Locate the cell with the specified text and output its (X, Y) center coordinate. 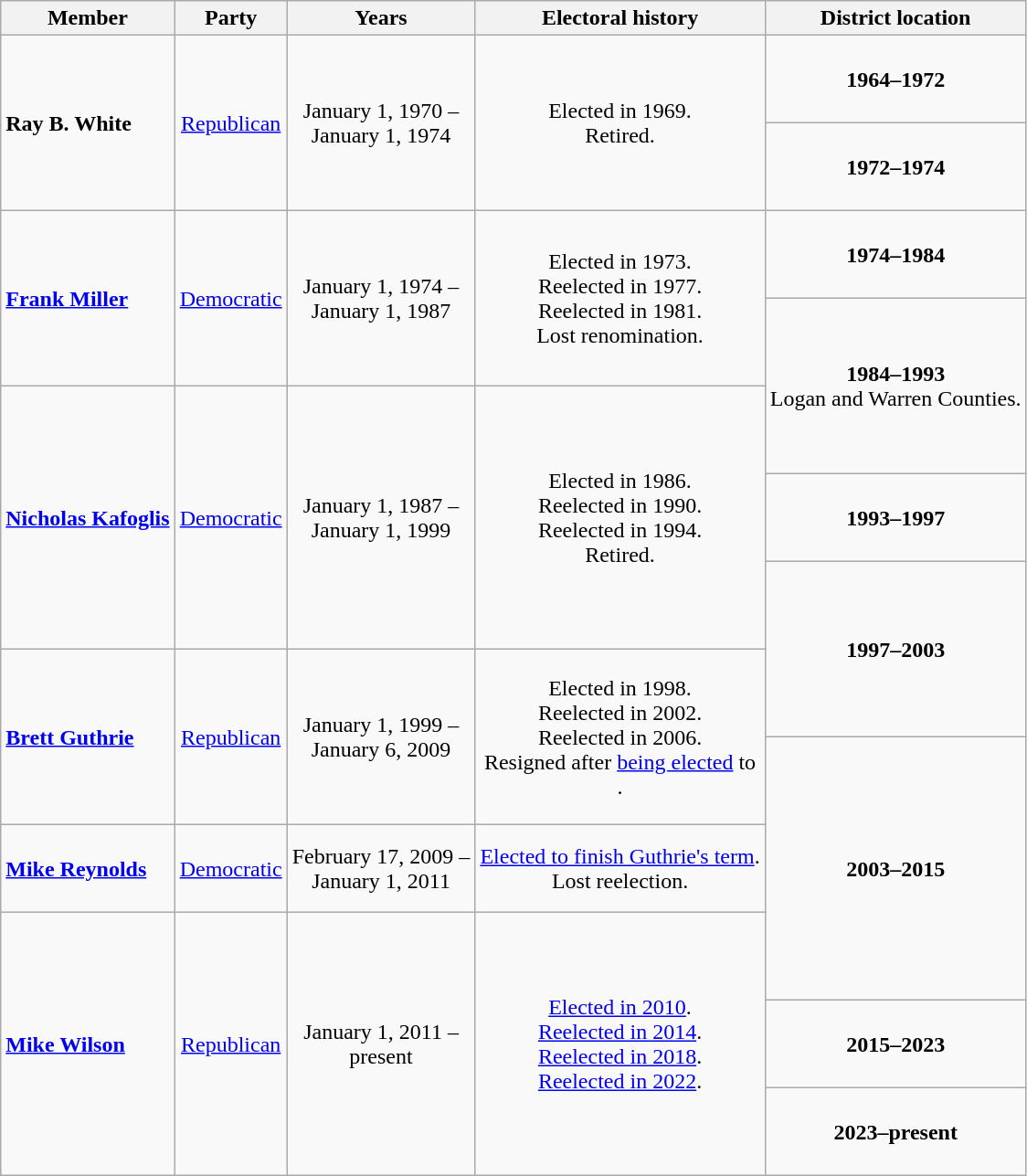
1974–1984 (895, 255)
January 1, 1974 –January 1, 1987 (381, 299)
1993–1997 (895, 518)
Elected in 1986.Reelected in 1990.Reelected in 1994.Retired. (619, 518)
2003–2015 (895, 869)
Frank Miller (88, 299)
Elected in 1973.Reelected in 1977.Reelected in 1981.Lost renomination. (619, 299)
Years (381, 18)
2023–present (895, 1132)
Elected in 1998.Reelected in 2002.Reelected in 2006.Resigned after being elected to. (619, 737)
Party (230, 18)
Elected to finish Guthrie's term.Lost reelection. (619, 869)
1964–1972 (895, 79)
Mike Reynolds (88, 869)
January 1, 1970 –January 1, 1974 (381, 123)
2015–2023 (895, 1044)
1997–2003 (895, 650)
Nicholas Kafoglis (88, 518)
January 1, 1999 –January 6, 2009 (381, 737)
Ray B. White (88, 123)
1984–1993Logan and Warren Counties. (895, 387)
Elected in 1969.Retired. (619, 123)
January 1, 2011 –present (381, 1044)
January 1, 1987 –January 1, 1999 (381, 518)
Electoral history (619, 18)
Member (88, 18)
Brett Guthrie (88, 737)
District location (895, 18)
February 17, 2009 –January 1, 2011 (381, 869)
Elected in 2010.Reelected in 2014.Reelected in 2018.Reelected in 2022. (619, 1044)
1972–1974 (895, 167)
Mike Wilson (88, 1044)
